Provide the (X, Y) coordinate of the cell's center where the given text is located.  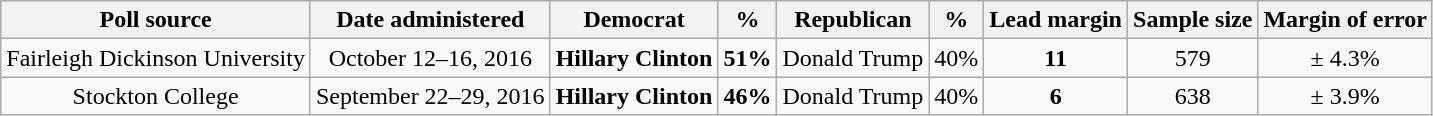
± 4.3% (1346, 58)
11 (1056, 58)
Sample size (1193, 20)
579 (1193, 58)
Poll source (156, 20)
Democrat (634, 20)
Margin of error (1346, 20)
51% (748, 58)
Fairleigh Dickinson University (156, 58)
September 22–29, 2016 (430, 96)
Lead margin (1056, 20)
6 (1056, 96)
± 3.9% (1346, 96)
46% (748, 96)
Republican (853, 20)
Stockton College (156, 96)
October 12–16, 2016 (430, 58)
638 (1193, 96)
Date administered (430, 20)
